For the text-containing cell, return its midpoint in (X, Y) coordinate format. 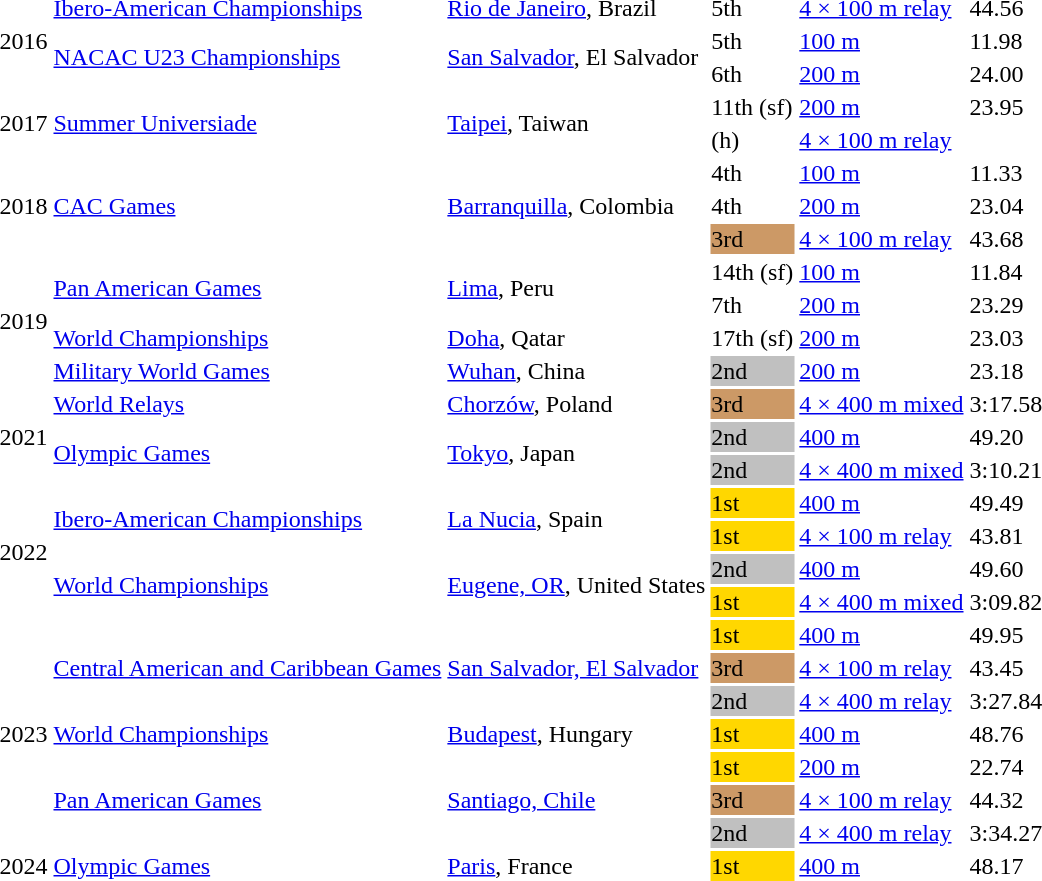
Wuhan, China (576, 371)
11th (sf) (752, 107)
Santiago, Chile (576, 800)
5th (752, 41)
CAC Games (248, 206)
Tokyo, Japan (576, 454)
Chorzów, Poland (576, 404)
Doha, Qatar (576, 338)
Summer Universiade (248, 124)
7th (752, 305)
Budapest, Hungary (576, 734)
NACAC U23 Championships (248, 58)
Barranquilla, Colombia (576, 206)
La Nucia, Spain (576, 520)
17th (sf) (752, 338)
Lima, Peru (576, 288)
6th (752, 74)
Central American and Caribbean Games (248, 668)
Eugene, OR, United States (576, 586)
Ibero-American Championships (248, 520)
(h) (752, 140)
Taipei, Taiwan (576, 124)
Paris, France (576, 866)
14th (sf) (752, 272)
World Relays (248, 404)
Military World Games (248, 371)
